Pinpoint the cell where the given text exists, returning its [x, y] midpoint coordinate. 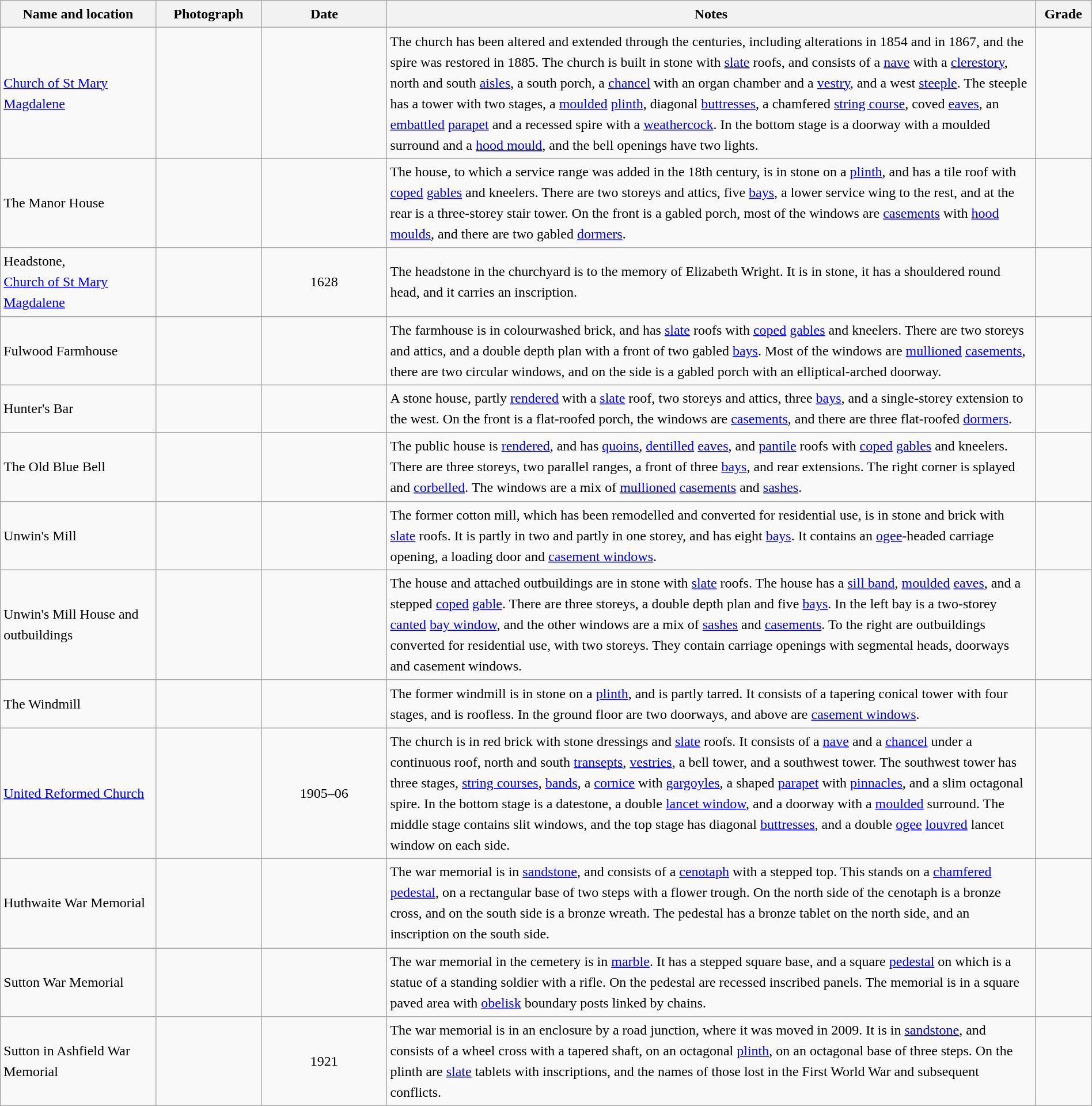
The headstone in the churchyard is to the memory of Elizabeth Wright. It is in stone, it has a shouldered round head, and it carries an inscription. [711, 282]
The Old Blue Bell [78, 467]
Sutton War Memorial [78, 983]
Headstone,Church of St Mary Magdalene [78, 282]
Fulwood Farmhouse [78, 350]
Date [324, 14]
United Reformed Church [78, 793]
1921 [324, 1061]
Sutton in Ashfield War Memorial [78, 1061]
Photograph [208, 14]
Name and location [78, 14]
1628 [324, 282]
The Manor House [78, 203]
Huthwaite War Memorial [78, 903]
Unwin's Mill [78, 536]
Hunter's Bar [78, 409]
1905–06 [324, 793]
The Windmill [78, 704]
Church of St Mary Magdalene [78, 93]
Notes [711, 14]
Grade [1063, 14]
Unwin's Mill House and outbuildings [78, 624]
